Output the (X, Y) coordinate of the center of the cell containing the given text.  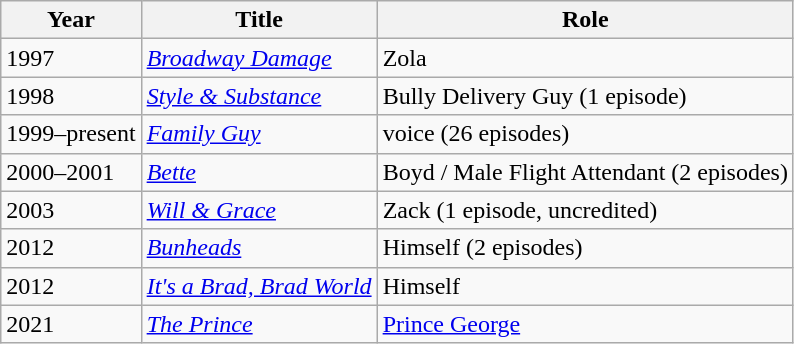
Broadway Damage (259, 58)
Role (585, 20)
Bette (259, 172)
2003 (71, 210)
1998 (71, 96)
2000–2001 (71, 172)
Year (71, 20)
Title (259, 20)
Himself (585, 286)
Bully Delivery Guy (1 episode) (585, 96)
Boyd / Male Flight Attendant (2 episodes) (585, 172)
Himself (2 episodes) (585, 248)
1997 (71, 58)
Style & Substance (259, 96)
Will & Grace (259, 210)
Zola (585, 58)
1999–present (71, 134)
Bunheads (259, 248)
Family Guy (259, 134)
2021 (71, 324)
Zack (1 episode, uncredited) (585, 210)
Prince George (585, 324)
It's a Brad, Brad World (259, 286)
The Prince (259, 324)
voice (26 episodes) (585, 134)
